Pinpoint the cell where the given text exists, returning its (x, y) midpoint coordinate. 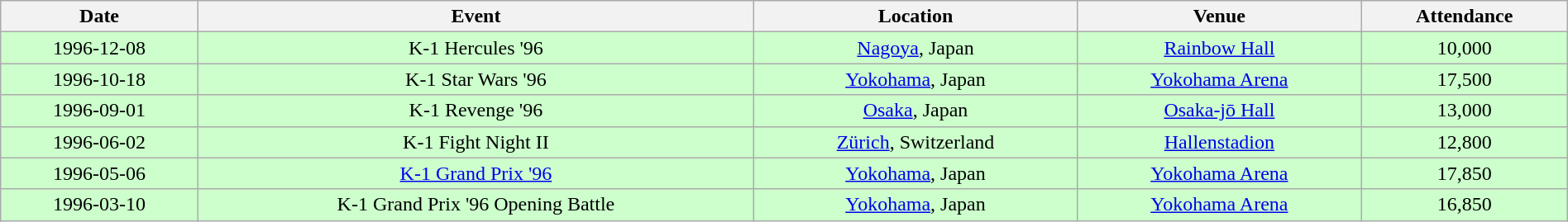
Rainbow Hall (1220, 48)
1996-05-06 (99, 173)
Osaka-jō Hall (1220, 111)
K-1 Hercules '96 (476, 48)
13,000 (1464, 111)
Date (99, 17)
1996-06-02 (99, 142)
Osaka, Japan (915, 111)
12,800 (1464, 142)
K-1 Revenge '96 (476, 111)
1996-09-01 (99, 111)
Location (915, 17)
1996-10-18 (99, 79)
K-1 Grand Prix '96 (476, 173)
Nagoya, Japan (915, 48)
K-1 Fight Night II (476, 142)
Event (476, 17)
Zürich, Switzerland (915, 142)
16,850 (1464, 205)
1996-03-10 (99, 205)
K-1 Grand Prix '96 Opening Battle (476, 205)
17,500 (1464, 79)
1996-12-08 (99, 48)
10,000 (1464, 48)
Venue (1220, 17)
Attendance (1464, 17)
Hallenstadion (1220, 142)
17,850 (1464, 173)
K-1 Star Wars '96 (476, 79)
